Determine the (x, y) coordinate at the center of the cell enclosing the given text.  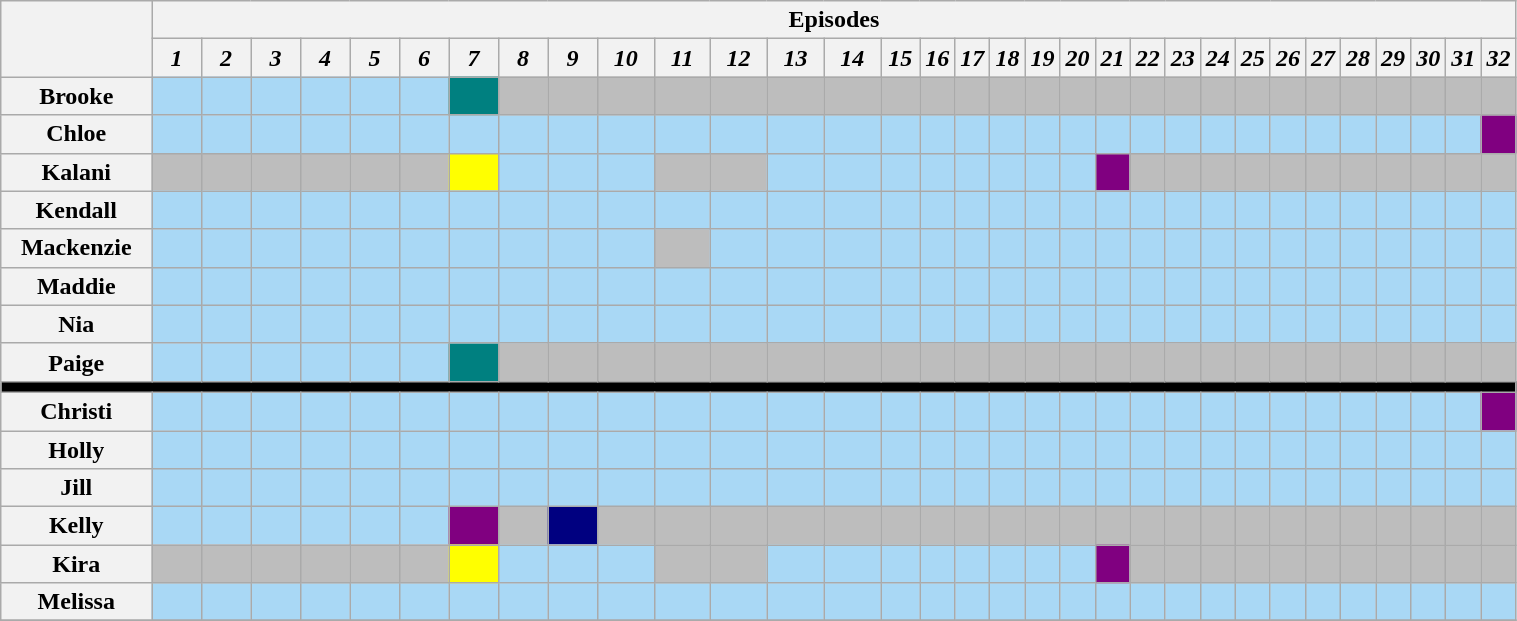
26 (1288, 58)
31 (1464, 58)
4 (325, 58)
28 (1358, 58)
Christi (76, 411)
13 (796, 58)
7 (474, 58)
Melissa (76, 602)
23 (1182, 58)
17 (972, 58)
12 (738, 58)
21 (1112, 58)
6 (424, 58)
11 (682, 58)
Holly (76, 449)
19 (1042, 58)
5 (375, 58)
20 (1078, 58)
Kira (76, 564)
15 (900, 58)
Kelly (76, 526)
25 (1252, 58)
14 (852, 58)
9 (573, 58)
2 (226, 58)
Kendall (76, 210)
Mackenzie (76, 248)
30 (1428, 58)
Nia (76, 324)
16 (938, 58)
22 (1148, 58)
Kalani (76, 172)
Brooke (76, 96)
27 (1322, 58)
10 (626, 58)
24 (1218, 58)
3 (276, 58)
Maddie (76, 286)
Jill (76, 488)
8 (523, 58)
18 (1008, 58)
32 (1498, 58)
Chloe (76, 134)
29 (1394, 58)
1 (177, 58)
Episodes (834, 20)
Paige (76, 362)
